Detect which cell encompasses the target text, then output its [x, y] center coordinate. 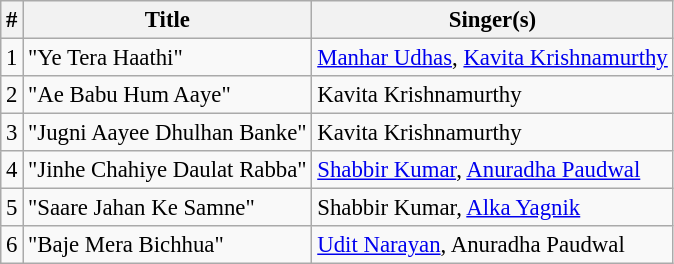
# [12, 20]
"Ye Tera Haathi" [168, 58]
Manhar Udhas, Kavita Krishnamurthy [492, 58]
"Ae Babu Hum Aaye" [168, 95]
1 [12, 58]
Singer(s) [492, 20]
6 [12, 245]
"Saare Jahan Ke Samne" [168, 208]
5 [12, 208]
"Baje Mera Bichhua" [168, 245]
Shabbir Kumar, Alka Yagnik [492, 208]
Udit Narayan, Anuradha Paudwal [492, 245]
3 [12, 133]
Title [168, 20]
"Jinhe Chahiye Daulat Rabba" [168, 170]
"Jugni Aayee Dhulhan Banke" [168, 133]
4 [12, 170]
Shabbir Kumar, Anuradha Paudwal [492, 170]
2 [12, 95]
